Detect which cell encompasses the target text, then output its [X, Y] center coordinate. 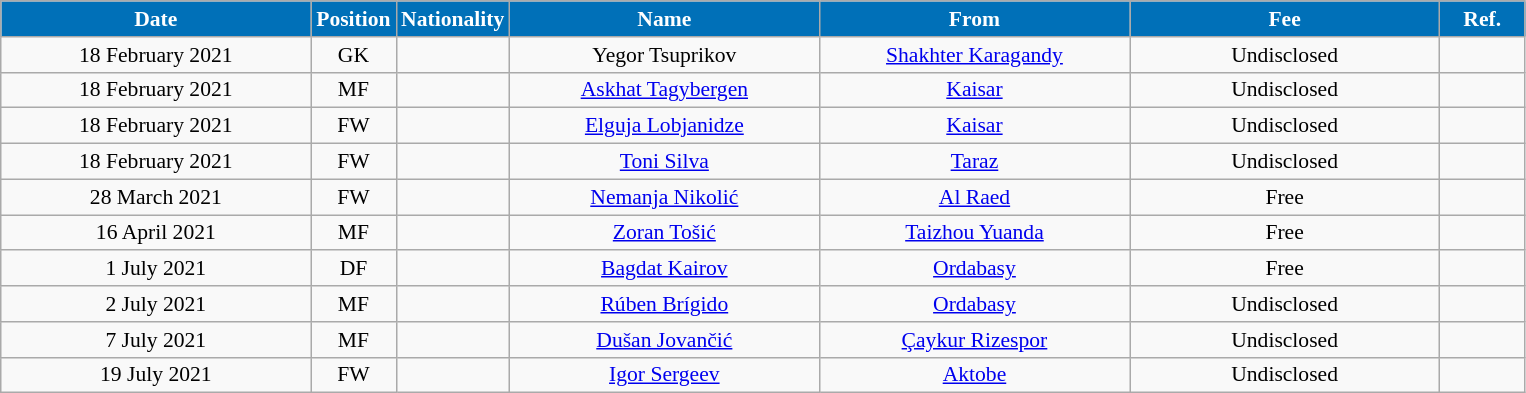
Shakhter Karagandy [974, 55]
Name [664, 19]
Zoran Tošić [664, 233]
GK [354, 55]
Yegor Tsuprikov [664, 55]
Taizhou Yuanda [974, 233]
Rúben Brígido [664, 304]
Fee [1285, 19]
Al Raed [974, 197]
7 July 2021 [156, 340]
Toni Silva [664, 162]
16 April 2021 [156, 233]
Bagdat Kairov [664, 269]
Taraz [974, 162]
Elguja Lobjanidze [664, 126]
DF [354, 269]
Igor Sergeev [664, 375]
28 March 2021 [156, 197]
Nationality [452, 19]
Askhat Tagybergen [664, 90]
Çaykur Rizespor [974, 340]
2 July 2021 [156, 304]
Dušan Jovančić [664, 340]
From [974, 19]
Date [156, 19]
Aktobe [974, 375]
Position [354, 19]
1 July 2021 [156, 269]
Ref. [1482, 19]
19 July 2021 [156, 375]
Nemanja Nikolić [664, 197]
